Capture the cell that displays the provided text and extract its [x, y] central coordinate. 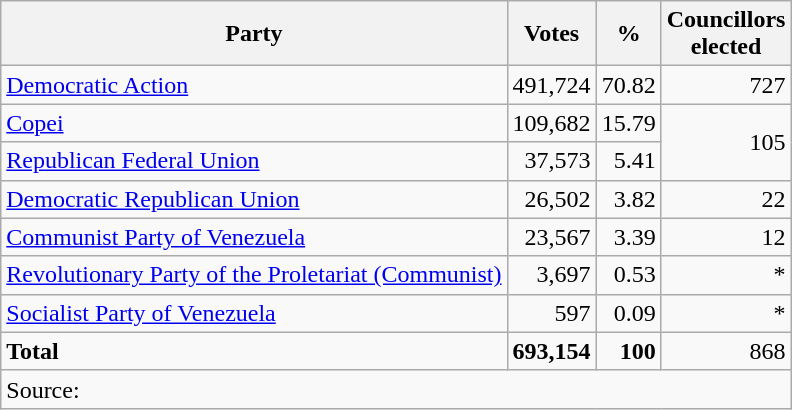
597 [552, 313]
105 [726, 142]
109,682 [552, 123]
868 [726, 351]
23,567 [552, 237]
Total [254, 351]
26,502 [552, 199]
491,724 [552, 85]
3.39 [628, 237]
Socialist Party of Venezuela [254, 313]
Councillorselected [726, 34]
3.82 [628, 199]
70.82 [628, 85]
3,697 [552, 275]
Copei [254, 123]
Party [254, 34]
Votes [552, 34]
5.41 [628, 161]
Republican Federal Union [254, 161]
0.53 [628, 275]
12 [726, 237]
% [628, 34]
22 [726, 199]
15.79 [628, 123]
Democratic Action [254, 85]
100 [628, 351]
693,154 [552, 351]
Revolutionary Party of the Proletariat (Communist) [254, 275]
Communist Party of Venezuela [254, 237]
Source: [396, 389]
727 [726, 85]
Democratic Republican Union [254, 199]
37,573 [552, 161]
0.09 [628, 313]
